Determine the (x, y) coordinate at the center of the cell enclosing the given text.  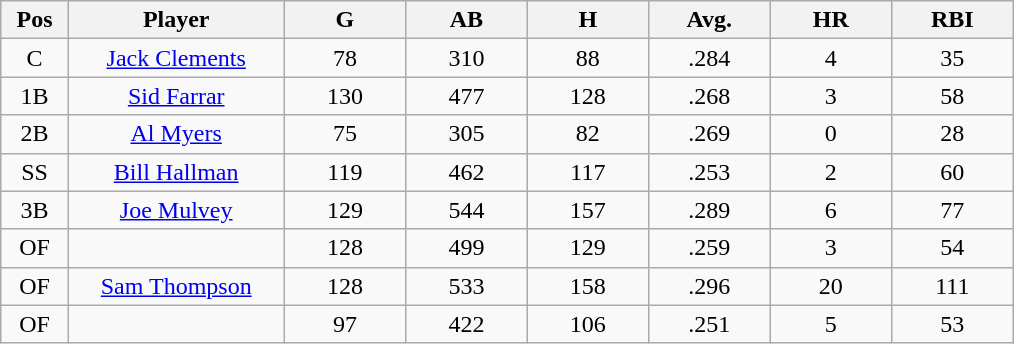
305 (466, 134)
2B (34, 134)
C (34, 58)
82 (588, 134)
4 (830, 58)
5 (830, 324)
422 (466, 324)
28 (953, 134)
117 (588, 172)
2 (830, 172)
499 (466, 248)
20 (830, 286)
35 (953, 58)
157 (588, 210)
106 (588, 324)
.289 (710, 210)
158 (588, 286)
1B (34, 96)
6 (830, 210)
Joe Mulvey (176, 210)
.259 (710, 248)
Bill Hallman (176, 172)
58 (953, 96)
0 (830, 134)
.269 (710, 134)
.268 (710, 96)
Sam Thompson (176, 286)
97 (344, 324)
60 (953, 172)
130 (344, 96)
Al Myers (176, 134)
.251 (710, 324)
310 (466, 58)
111 (953, 286)
119 (344, 172)
Player (176, 20)
462 (466, 172)
Avg. (710, 20)
3B (34, 210)
.253 (710, 172)
G (344, 20)
544 (466, 210)
477 (466, 96)
Sid Farrar (176, 96)
533 (466, 286)
77 (953, 210)
SS (34, 172)
H (588, 20)
.296 (710, 286)
Jack Clements (176, 58)
RBI (953, 20)
53 (953, 324)
AB (466, 20)
.284 (710, 58)
75 (344, 134)
54 (953, 248)
78 (344, 58)
HR (830, 20)
Pos (34, 20)
88 (588, 58)
